Return [X, Y] of the center of cell containing provided text 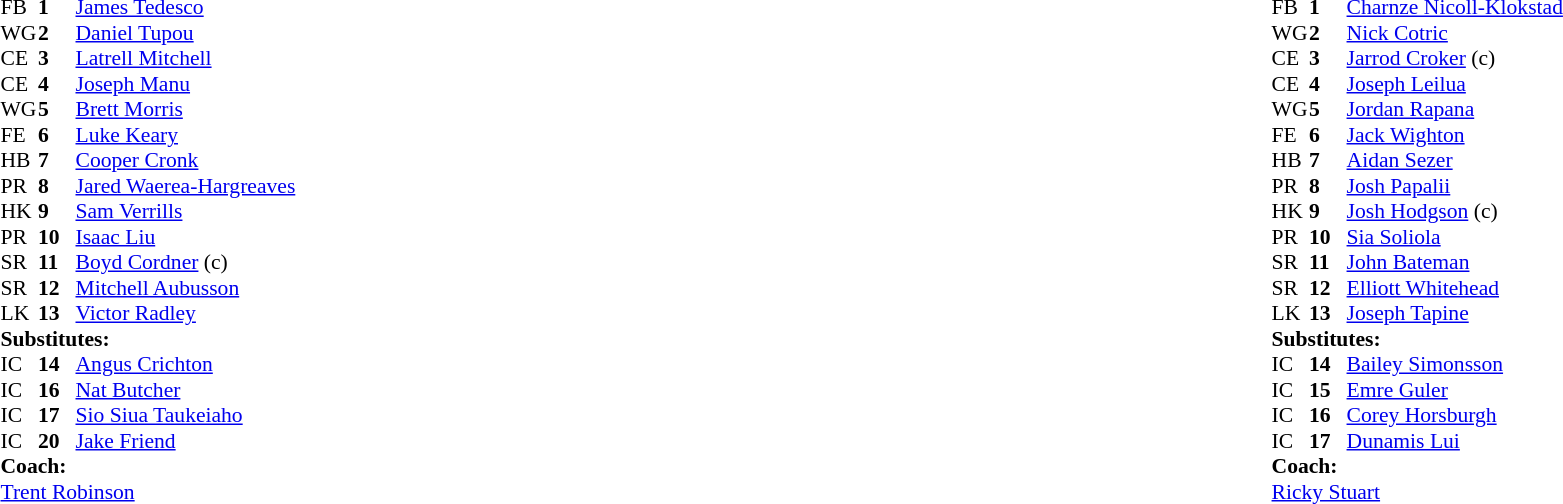
Cooper Cronk [186, 161]
Bailey Simonsson [1455, 365]
Victor Radley [186, 313]
Mitchell Aubusson [186, 288]
20 [57, 441]
Boyd Cordner (c) [186, 263]
Sio Siua Taukeiaho [186, 415]
Aidan Sezer [1455, 161]
Latrell Mitchell [186, 59]
Emre Guler [1455, 390]
Jarrod Croker (c) [1455, 59]
Josh Papalii [1455, 186]
Jared Waerea-Hargreaves [186, 186]
Sam Verrills [186, 211]
Isaac Liu [186, 237]
John Bateman [1455, 263]
15 [1328, 390]
Jake Friend [186, 441]
Angus Crichton [186, 365]
Jack Wighton [1455, 135]
Josh Hodgson (c) [1455, 211]
Corey Horsburgh [1455, 415]
Sia Soliola [1455, 237]
Joseph Manu [186, 84]
Jordan Rapana [1455, 109]
Elliott Whitehead [1455, 288]
Joseph Leilua [1455, 84]
Daniel Tupou [186, 33]
Brett Morris [186, 109]
Joseph Tapine [1455, 313]
Dunamis Lui [1455, 441]
Nick Cotric [1455, 33]
Luke Keary [186, 135]
Nat Butcher [186, 390]
